Extract the (X, Y) coordinate from the center of the cell holding the provided text.  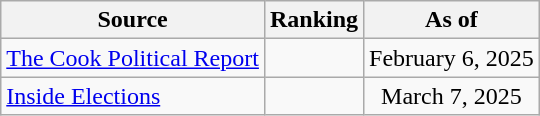
February 6, 2025 (452, 58)
The Cook Political Report (133, 58)
Inside Elections (133, 96)
March 7, 2025 (452, 96)
Ranking (314, 20)
Source (133, 20)
As of (452, 20)
